Pinpoint the cell where the given text exists, returning its (X, Y) midpoint coordinate. 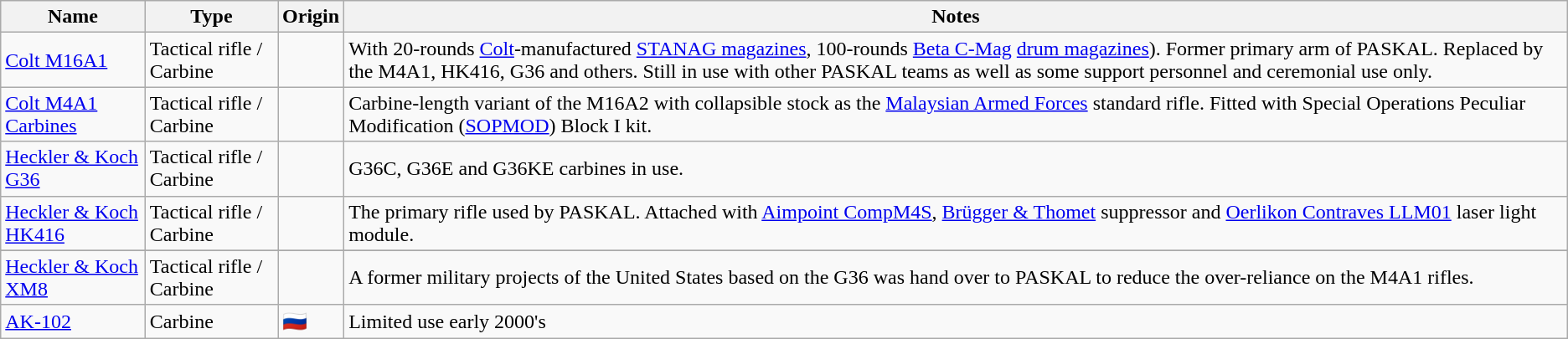
Origin (312, 17)
🇷🇺 (312, 321)
Name (74, 17)
Colt M16A1 (74, 60)
Type (211, 17)
Colt M4A1 Carbines (74, 114)
Heckler & Koch G36 (74, 169)
Notes (957, 17)
Heckler & Koch XM8 (74, 278)
The primary rifle used by PASKAL. Attached with Aimpoint CompM4S, Brügger & Thomet suppressor and Oerlikon Contraves LLM01 laser light module. (957, 223)
Limited use early 2000's (957, 321)
G36C, G36E and G36KE carbines in use. (957, 169)
A former military projects of the United States based on the G36 was hand over to PASKAL to reduce the over-reliance on the M4A1 rifles. (957, 278)
Carbine (211, 321)
Heckler & Koch HK416 (74, 223)
AK-102 (74, 321)
